Return the (x, y) coordinate for the center point of the cell that contains the specified text.  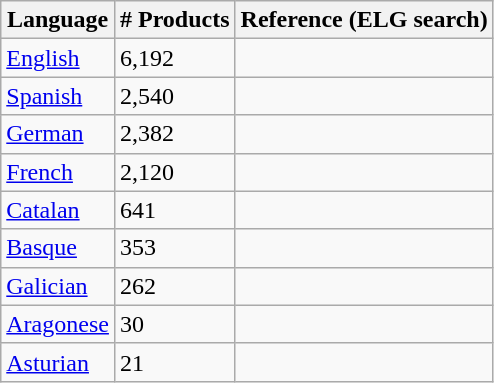
353 (174, 248)
2,382 (174, 134)
German (58, 134)
English (58, 58)
2,540 (174, 96)
641 (174, 210)
Reference (ELG search) (364, 20)
30 (174, 324)
# Products (174, 20)
Spanish (58, 96)
262 (174, 286)
Catalan (58, 210)
Asturian (58, 362)
Language (58, 20)
2,120 (174, 172)
6,192 (174, 58)
21 (174, 362)
French (58, 172)
Aragonese (58, 324)
Galician (58, 286)
Basque (58, 248)
